Return [X, Y] of the center of cell containing provided text 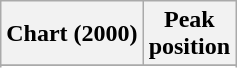
Chart (2000) [72, 34]
Peakposition [189, 34]
